Extract the [x, y] coordinate from the center of the cell holding the provided text.  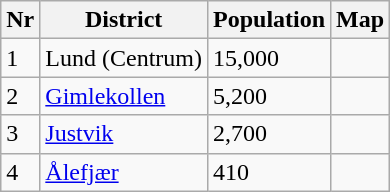
Ålefjær [124, 172]
410 [268, 172]
Justvik [124, 134]
District [124, 20]
3 [20, 134]
2,700 [268, 134]
Map [360, 20]
15,000 [268, 58]
Lund (Centrum) [124, 58]
Gimlekollen [124, 96]
1 [20, 58]
5,200 [268, 96]
2 [20, 96]
Population [268, 20]
4 [20, 172]
Nr [20, 20]
